Detect which cell encompasses the target text, then output its (X, Y) center coordinate. 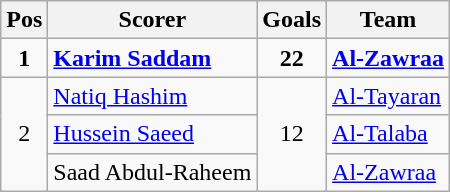
Saad Abdul-Raheem (152, 172)
Scorer (152, 20)
12 (292, 134)
Karim Saddam (152, 58)
Hussein Saeed (152, 134)
Al-Talaba (388, 134)
Goals (292, 20)
2 (24, 134)
Pos (24, 20)
1 (24, 58)
Team (388, 20)
Natiq Hashim (152, 96)
22 (292, 58)
Al-Tayaran (388, 96)
